Pinpoint the cell where the given text exists, returning its (x, y) midpoint coordinate. 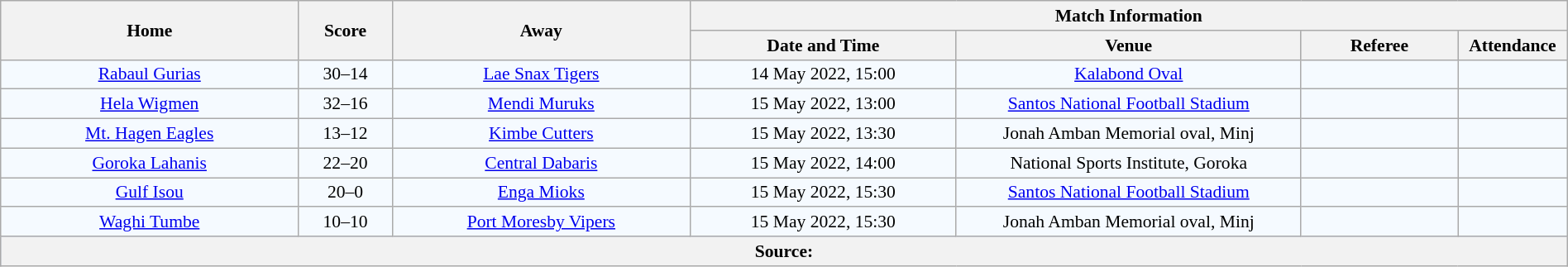
Lae Snax Tigers (541, 74)
Gulf Isou (150, 193)
22–20 (346, 163)
Waghi Tumbe (150, 222)
15 May 2022, 13:00 (823, 104)
20–0 (346, 193)
15 May 2022, 14:00 (823, 163)
Mendi Muruks (541, 104)
Home (150, 30)
Source: (784, 251)
Attendance (1513, 45)
15 May 2022, 13:30 (823, 134)
Goroka Lahanis (150, 163)
14 May 2022, 15:00 (823, 74)
Score (346, 30)
Mt. Hagen Eagles (150, 134)
Kimbe Cutters (541, 134)
Match Information (1128, 16)
Enga Mioks (541, 193)
Date and Time (823, 45)
Referee (1379, 45)
10–10 (346, 222)
Central Dabaris (541, 163)
32–16 (346, 104)
30–14 (346, 74)
13–12 (346, 134)
Rabaul Gurias (150, 74)
Hela Wigmen (150, 104)
Venue (1128, 45)
Port Moresby Vipers (541, 222)
Away (541, 30)
Kalabond Oval (1128, 74)
National Sports Institute, Goroka (1128, 163)
